Find where the given text appears and provide that cell's center as [X, Y] coordinate. 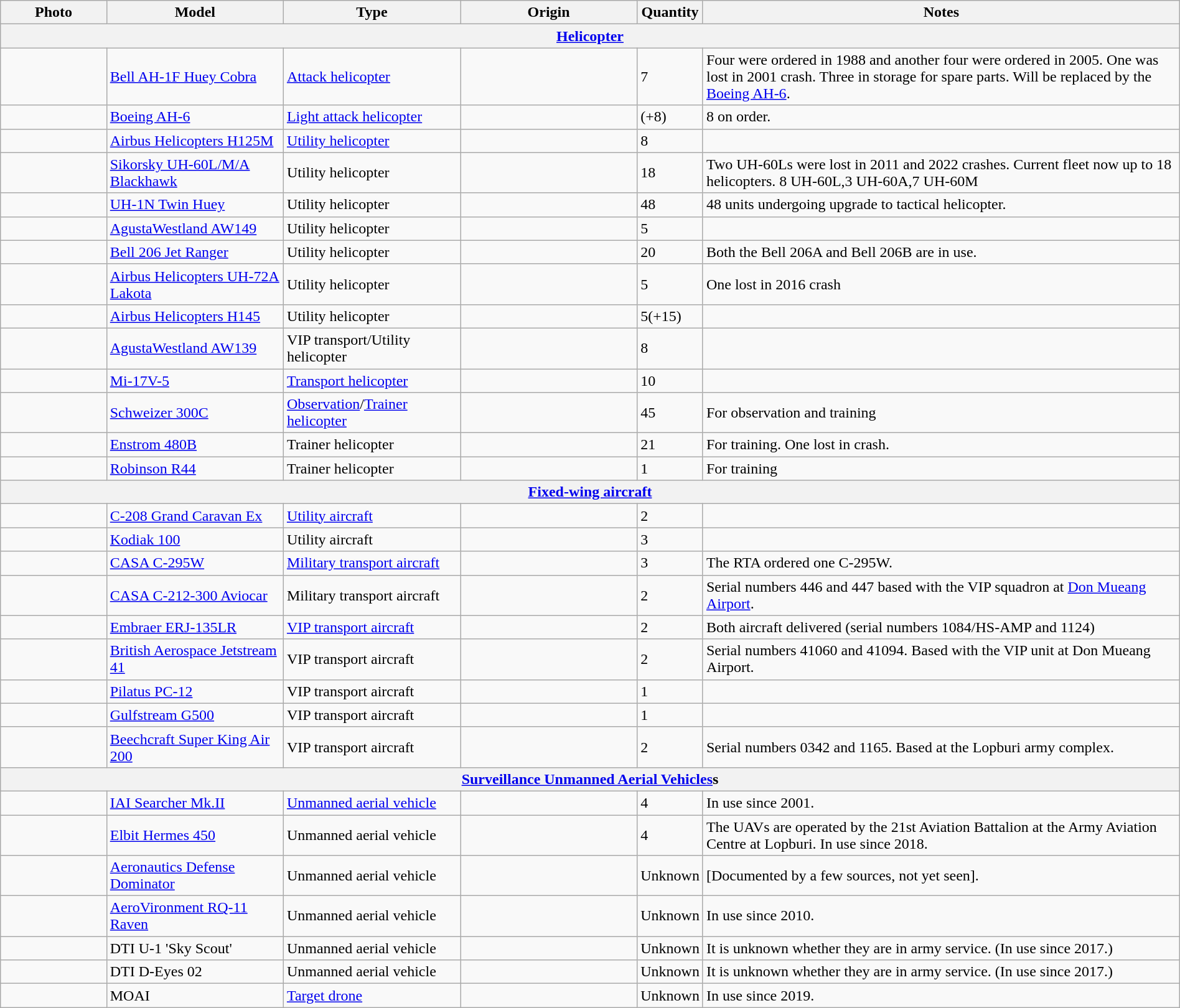
21 [670, 445]
Airbus Helicopters UH-72A Lakota [195, 284]
IAI Searcher Mk.II [195, 803]
Serial numbers 0342 and 1165. Based at the Lopburi army complex. [941, 747]
Both aircraft delivered (serial numbers 1084/HS-AMP and 1124) [941, 627]
7 [670, 77]
Origin [549, 12]
Aeronautics Defense Dominator [195, 876]
Type [372, 12]
5(+15) [670, 316]
Quantity [670, 12]
In use since 2001. [941, 803]
Light attack helicopter [372, 117]
45 [670, 413]
CASA C-295W [195, 563]
Bell 206 Jet Ranger [195, 252]
CASA C-212-300 Aviocar [195, 595]
Both the Bell 206A and Bell 206B are in use. [941, 252]
For training. One lost in crash. [941, 445]
Helicopter [590, 36]
Airbus Helicopters H145 [195, 316]
The RTA ordered one C-295W. [941, 563]
One lost in 2016 crash [941, 284]
Observation/Trainer helicopter [372, 413]
For observation and training [941, 413]
Boeing AH-6 [195, 117]
Kodiak 100 [195, 539]
Enstrom 480B [195, 445]
UH-1N Twin Huey [195, 205]
48 [670, 205]
Embraer ERJ-135LR [195, 627]
Photo [54, 12]
Two UH-60Ls were lost in 2011 and 2022 crashes. Current fleet now up to 18 helicopters. 8 UH-60L,3 UH-60A,7 UH-60M [941, 173]
8 on order. [941, 117]
Airbus Helicopters H125M [195, 141]
C-208 Grand Caravan Ex [195, 516]
Serial numbers 446 and 447 based with the VIP squadron at Don Mueang Airport. [941, 595]
For training [941, 469]
Target drone [372, 996]
Robinson R44 [195, 469]
British Aerospace Jetstream 41 [195, 660]
Model [195, 12]
10 [670, 380]
In use since 2010. [941, 916]
20 [670, 252]
Transport helicopter [372, 380]
MOAI [195, 996]
Attack helicopter [372, 77]
Serial numbers 41060 and 41094. Based with the VIP unit at Don Mueang Airport. [941, 660]
AgustaWestland AW139 [195, 348]
Sikorsky UH-60L/M/A Blackhawk [195, 173]
Pilatus PC-12 [195, 691]
VIP transport/Utility helicopter [372, 348]
In use since 2019. [941, 996]
Notes [941, 12]
AgustaWestland AW149 [195, 228]
Beechcraft Super King Air 200 [195, 747]
48 units undergoing upgrade to tactical helicopter. [941, 205]
Fixed-wing aircraft [590, 492]
The UAVs are operated by the 21st Aviation Battalion at the Army Aviation Centre at Lopburi. In use since 2018. [941, 835]
Elbit Hermes 450 [195, 835]
(+8) [670, 117]
AeroVironment RQ-11 Raven [195, 916]
Surveillance Unmanned Aerial Vehicless [590, 779]
DTI D-Eyes 02 [195, 972]
[Documented by a few sources, not yet seen]. [941, 876]
Gulfstream G500 [195, 715]
Mi-17V-5 [195, 380]
Bell AH-1F Huey Cobra [195, 77]
DTI U-1 'Sky Scout' [195, 948]
18 [670, 173]
Schweizer 300C [195, 413]
